Search for the cell housing the specified text and yield its [x, y] center coordinate. 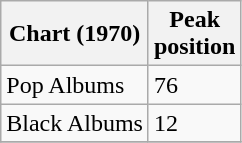
76 [194, 85]
Black Albums [75, 123]
12 [194, 123]
Chart (1970) [75, 34]
Pop Albums [75, 85]
Peakposition [194, 34]
